Identify which cell holds the provided text, then report its [x, y] central coordinate. 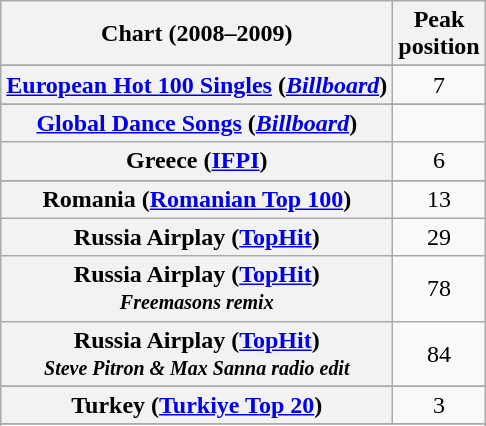
Peakposition [439, 34]
Global Dance Songs (Billboard) [197, 123]
Russia Airplay (TopHit) [197, 237]
Greece (IFPI) [197, 161]
Russia Airplay (TopHit)Freemasons remix [197, 288]
Chart (2008–2009) [197, 34]
13 [439, 199]
29 [439, 237]
3 [439, 405]
Russia Airplay (TopHit)Steve Pitron & Max Sanna radio edit [197, 354]
European Hot 100 Singles (Billboard) [197, 85]
Romania (Romanian Top 100) [197, 199]
7 [439, 85]
Turkey (Turkiye Top 20) [197, 405]
84 [439, 354]
78 [439, 288]
6 [439, 161]
